From the cell containing the given text, extract its center point as [x, y] coordinate. 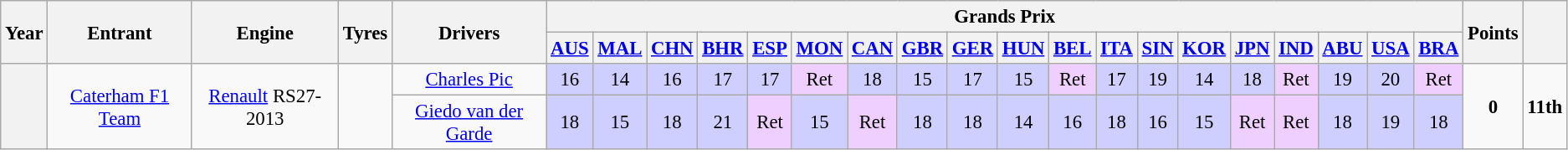
Engine [264, 32]
ABU [1342, 49]
Points [1493, 32]
KOR [1205, 49]
Tyres [365, 32]
SIN [1158, 49]
Grands Prix [1005, 17]
MAL [620, 49]
Caterham F1 Team [120, 106]
IND [1296, 49]
GER [972, 49]
21 [723, 122]
CHN [673, 49]
Giedo van der Garde [469, 122]
CAN [872, 49]
JPN [1252, 49]
Renault RS27-2013 [264, 106]
Year [24, 32]
HUN [1022, 49]
ITA [1116, 49]
GBR [922, 49]
Charles Pic [469, 80]
20 [1391, 80]
11th [1545, 106]
BRA [1439, 49]
0 [1493, 106]
AUS [570, 49]
USA [1391, 49]
Drivers [469, 32]
ESP [770, 49]
BHR [723, 49]
MON [819, 49]
Entrant [120, 32]
BEL [1073, 49]
